Locate the cell with the specified text and output its (x, y) center coordinate. 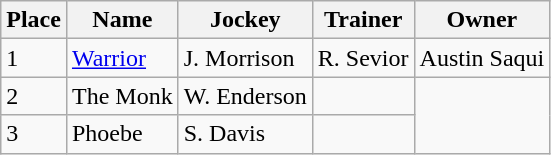
Trainer (363, 20)
Warrior (122, 58)
Austin Saqui (482, 58)
W. Enderson (245, 96)
R. Sevior (363, 58)
Name (122, 20)
Phoebe (122, 134)
S. Davis (245, 134)
3 (34, 134)
Place (34, 20)
J. Morrison (245, 58)
1 (34, 58)
Owner (482, 20)
The Monk (122, 96)
Jockey (245, 20)
2 (34, 96)
